Search for the cell housing the specified text and yield its [X, Y] center coordinate. 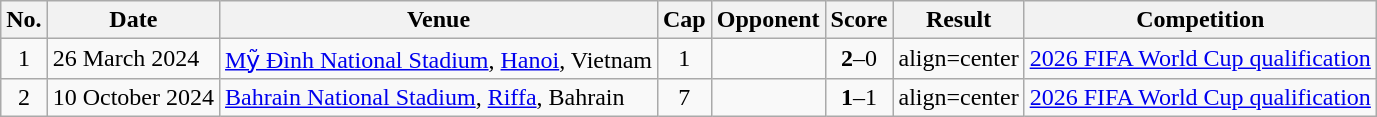
26 March 2024 [133, 59]
Competition [1200, 20]
Mỹ Đình National Stadium, Hanoi, Vietnam [439, 59]
Opponent [768, 20]
Result [958, 20]
7 [684, 97]
Venue [439, 20]
2 [24, 97]
No. [24, 20]
Bahrain National Stadium, Riffa, Bahrain [439, 97]
10 October 2024 [133, 97]
Cap [684, 20]
Score [859, 20]
2–0 [859, 59]
Date [133, 20]
1–1 [859, 97]
